Search for the cell housing the specified text and yield its (x, y) center coordinate. 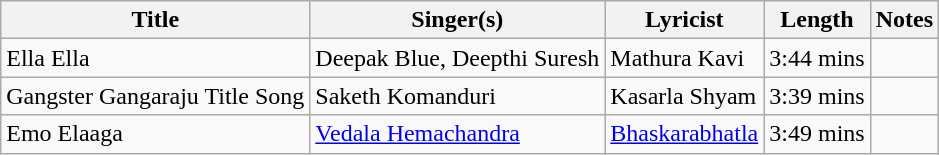
Mathura Kavi (684, 58)
Singer(s) (458, 20)
Length (817, 20)
Kasarla Shyam (684, 96)
Deepak Blue, Deepthi Suresh (458, 58)
3:39 mins (817, 96)
3:49 mins (817, 134)
Vedala Hemachandra (458, 134)
Lyricist (684, 20)
3:44 mins (817, 58)
Notes (904, 20)
Title (156, 20)
Gangster Gangaraju Title Song (156, 96)
Bhaskarabhatla (684, 134)
Emo Elaaga (156, 134)
Ella Ella (156, 58)
Saketh Komanduri (458, 96)
